Extract the [X, Y] coordinate from the center of the cell holding the provided text.  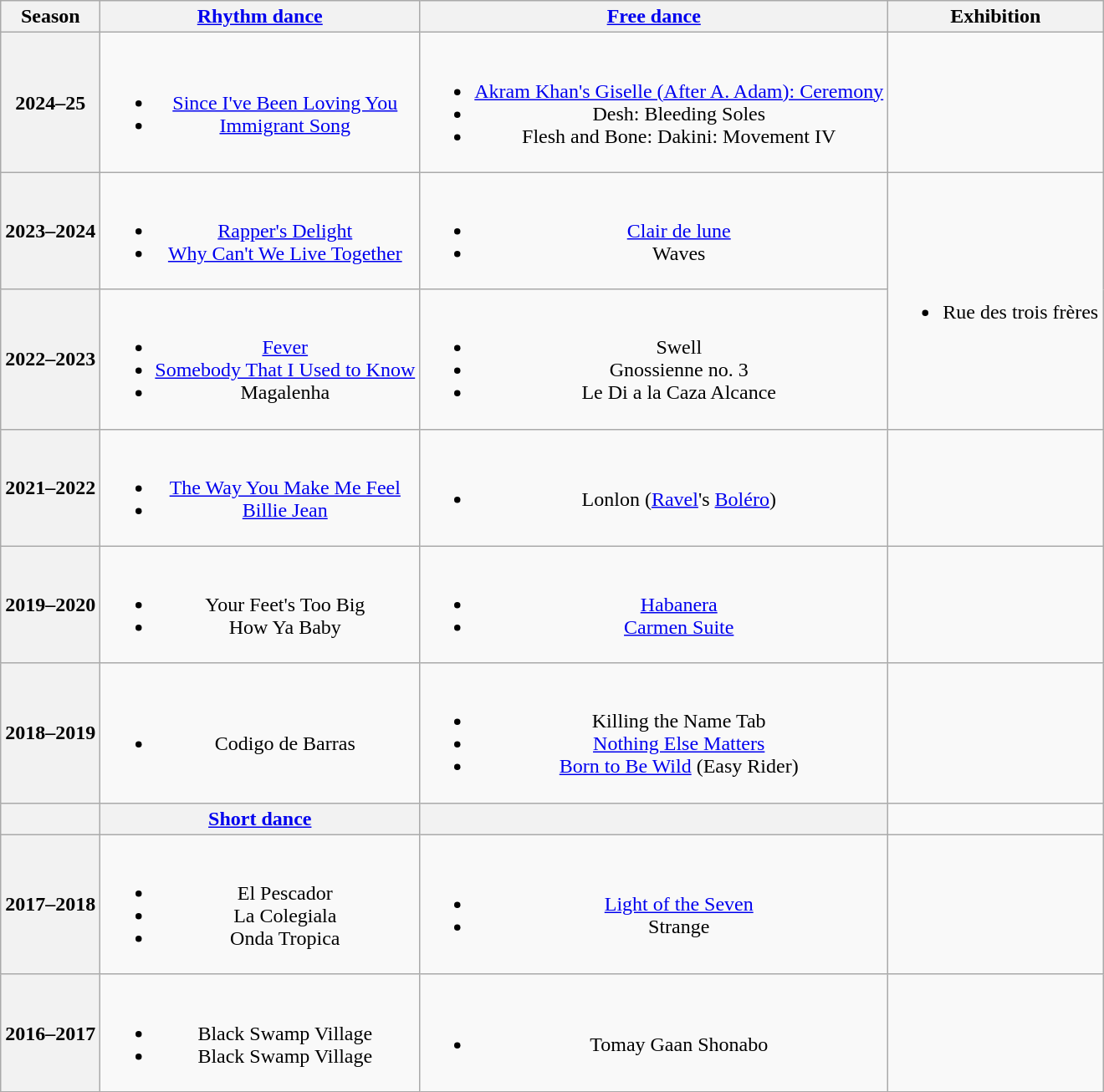
Fever Somebody That I Used to Know Magalenha [260, 360]
2019–2020 [50, 605]
El Pescador La Colegiala Onda Tropica [260, 905]
Swell Gnossienne no. 3 Le Di a la Caza Alcance [654, 360]
Habanera Carmen Suite [654, 605]
Your Feet's Too Big How Ya Baby [260, 605]
Lonlon (Ravel's Boléro) [654, 487]
Codigo de Barras [260, 732]
Exhibition [995, 17]
2016–2017 [50, 1033]
Clair de lune Waves [654, 231]
2024–25 [50, 102]
The Way You Make Me Feel Billie Jean [260, 487]
2021–2022 [50, 487]
Killing the Name Tab Nothing Else Matters Born to Be Wild (Easy Rider) [654, 732]
Season [50, 17]
Rapper's Delight Why Can't We Live Together [260, 231]
Light of the Seven Strange [654, 905]
Tomay Gaan Shonabo [654, 1033]
Short dance [260, 819]
2022–2023 [50, 360]
Black Swamp Village Black Swamp Village [260, 1033]
Akram Khan's Giselle (After A. Adam): Ceremony Desh: Bleeding Soles Flesh and Bone: Dakini: Movement IV [654, 102]
2017–2018 [50, 905]
2023–2024 [50, 231]
Free dance [654, 17]
Since I've Been Loving YouImmigrant Song [260, 102]
Rhythm dance [260, 17]
Rue des trois frères [995, 301]
2018–2019 [50, 732]
